For the text-containing cell, return its midpoint in [x, y] coordinate format. 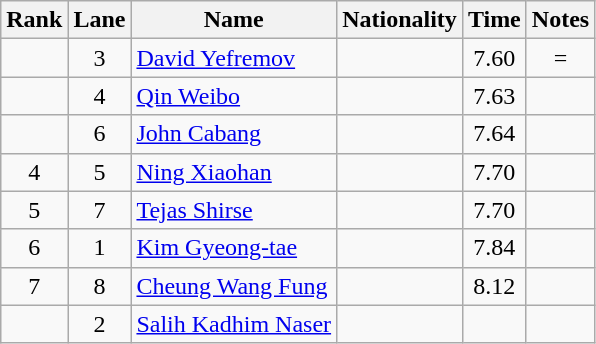
7.63 [494, 96]
Kim Gyeong-tae [234, 248]
1 [100, 248]
Nationality [400, 20]
Cheung Wang Fung [234, 286]
David Yefremov [234, 58]
8 [100, 286]
7.60 [494, 58]
Lane [100, 20]
7.64 [494, 134]
2 [100, 324]
Ning Xiaohan [234, 172]
Salih Kadhim Naser [234, 324]
John Cabang [234, 134]
Qin Weibo [234, 96]
Tejas Shirse [234, 210]
Time [494, 20]
8.12 [494, 286]
= [560, 58]
Rank [34, 20]
7.84 [494, 248]
Name [234, 20]
Notes [560, 20]
3 [100, 58]
